Scan for the cell matching the given text and deliver its (x, y) coordinate at center. 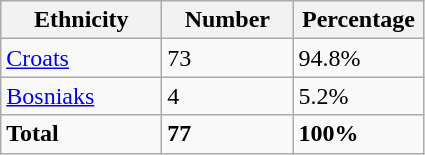
100% (358, 134)
4 (228, 96)
5.2% (358, 96)
Total (82, 134)
Ethnicity (82, 20)
Number (228, 20)
Bosniaks (82, 96)
94.8% (358, 58)
Croats (82, 58)
73 (228, 58)
77 (228, 134)
Percentage (358, 20)
